Provide the [X, Y] coordinate of the cell's center where the given text is located.  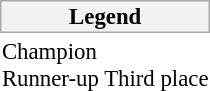
Legend [105, 16]
